For the text-containing cell, return its midpoint in [x, y] coordinate format. 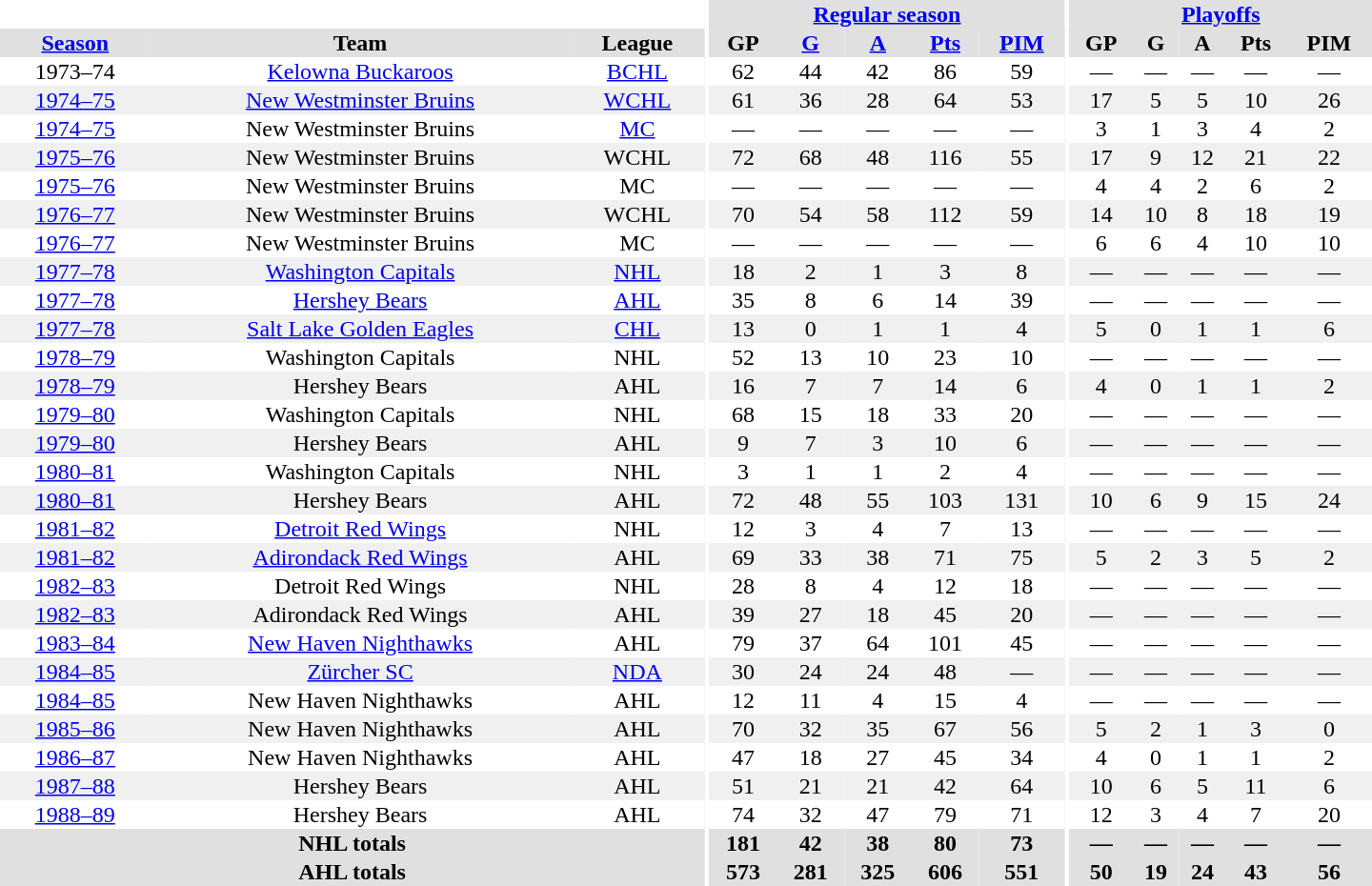
CHL [636, 329]
131 [1021, 500]
30 [743, 672]
573 [743, 872]
69 [743, 557]
54 [810, 214]
34 [1021, 757]
281 [810, 872]
NHL totals [353, 843]
50 [1101, 872]
74 [743, 815]
NDA [636, 672]
22 [1329, 157]
606 [945, 872]
Season [75, 43]
Zürcher SC [360, 672]
52 [743, 357]
23 [945, 357]
AHL totals [353, 872]
Kelowna Buckaroos [360, 71]
62 [743, 71]
44 [810, 71]
86 [945, 71]
53 [1021, 100]
101 [945, 643]
Playoffs [1221, 14]
26 [1329, 100]
League [636, 43]
551 [1021, 872]
1983–84 [75, 643]
43 [1256, 872]
36 [810, 100]
Team [360, 43]
16 [743, 386]
1985–86 [75, 729]
Regular season [888, 14]
37 [810, 643]
BCHL [636, 71]
1986–87 [75, 757]
1988–89 [75, 815]
1987–88 [75, 786]
75 [1021, 557]
67 [945, 729]
112 [945, 214]
325 [878, 872]
116 [945, 157]
61 [743, 100]
181 [743, 843]
80 [945, 843]
58 [878, 214]
Salt Lake Golden Eagles [360, 329]
51 [743, 786]
73 [1021, 843]
103 [945, 500]
1973–74 [75, 71]
